Determine the (X, Y) coordinate at the center of the cell enclosing the given text.  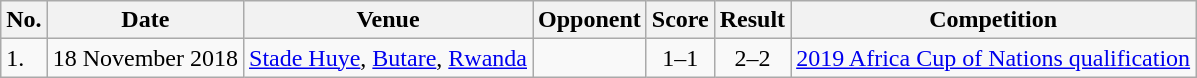
Opponent (590, 20)
Venue (388, 20)
1. (24, 58)
Date (145, 20)
Result (752, 20)
2019 Africa Cup of Nations qualification (994, 58)
Competition (994, 20)
1–1 (680, 58)
18 November 2018 (145, 58)
Stade Huye, Butare, Rwanda (388, 58)
2–2 (752, 58)
Score (680, 20)
No. (24, 20)
